Detect which cell encompasses the target text, then output its [x, y] center coordinate. 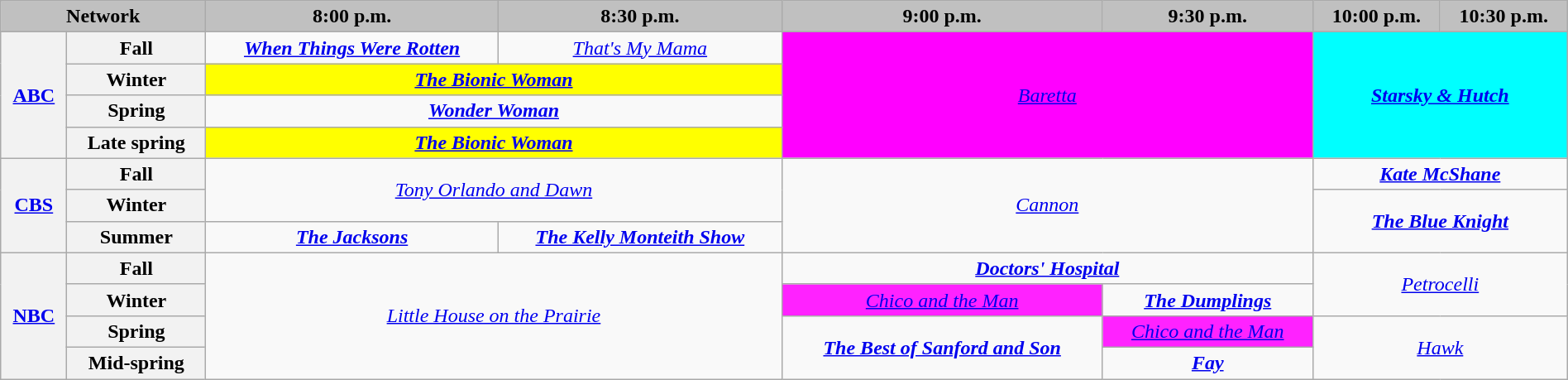
Late spring [136, 142]
Mid-spring [136, 363]
10:30 p.m. [1503, 17]
Cannon [1047, 205]
8:30 p.m. [640, 17]
The Jacksons [352, 237]
Network [103, 17]
CBS [34, 205]
That's My Mama [640, 48]
The Dumplings [1207, 300]
Little House on the Prairie [495, 315]
The Blue Knight [1440, 221]
NBC [34, 315]
Petrocelli [1440, 284]
Wonder Woman [495, 111]
The Kelly Monteith Show [640, 237]
The Best of Sanford and Son [942, 347]
ABC [34, 95]
Starsky & Hutch [1440, 95]
Fay [1207, 363]
Baretta [1047, 95]
Summer [136, 237]
Kate McShane [1440, 174]
9:00 p.m. [942, 17]
When Things Were Rotten [352, 48]
Tony Orlando and Dawn [495, 190]
Doctors' Hospital [1047, 268]
Hawk [1440, 347]
10:00 p.m. [1376, 17]
8:00 p.m. [352, 17]
9:30 p.m. [1207, 17]
